Return the [x, y] coordinate for the center point of the cell that contains the specified text.  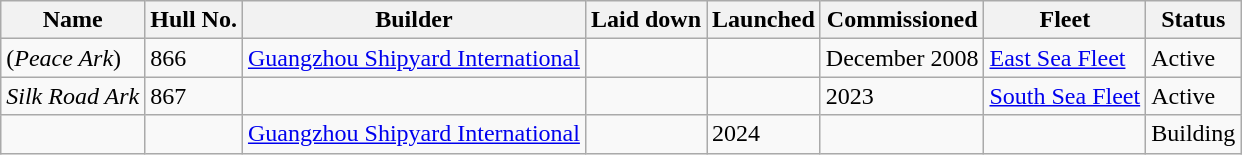
866 [194, 58]
Hull No. [194, 20]
Silk Road Ark [73, 96]
Status [1194, 20]
Fleet [1065, 20]
December 2008 [902, 58]
2023 [902, 96]
Builder [414, 20]
Building [1194, 134]
2024 [764, 134]
South Sea Fleet [1065, 96]
(Peace Ark) [73, 58]
Commissioned [902, 20]
Name [73, 20]
East Sea Fleet [1065, 58]
Laid down [646, 20]
867 [194, 96]
Launched [764, 20]
